Search for the cell housing the specified text and yield its (X, Y) center coordinate. 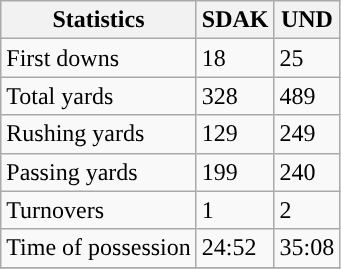
2 (307, 210)
Total yards (99, 96)
Time of possession (99, 248)
Rushing yards (99, 134)
1 (235, 210)
18 (235, 58)
25 (307, 58)
UND (307, 20)
249 (307, 134)
328 (235, 96)
129 (235, 134)
First downs (99, 58)
489 (307, 96)
SDAK (235, 20)
Statistics (99, 20)
35:08 (307, 248)
Passing yards (99, 172)
Turnovers (99, 210)
240 (307, 172)
24:52 (235, 248)
199 (235, 172)
